Find where the given text appears and provide that cell's center as [X, Y] coordinate. 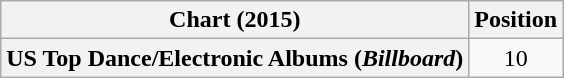
10 [516, 58]
Position [516, 20]
US Top Dance/Electronic Albums (Billboard) [235, 58]
Chart (2015) [235, 20]
